Return the (X, Y) coordinate for the center point of the cell that contains the specified text.  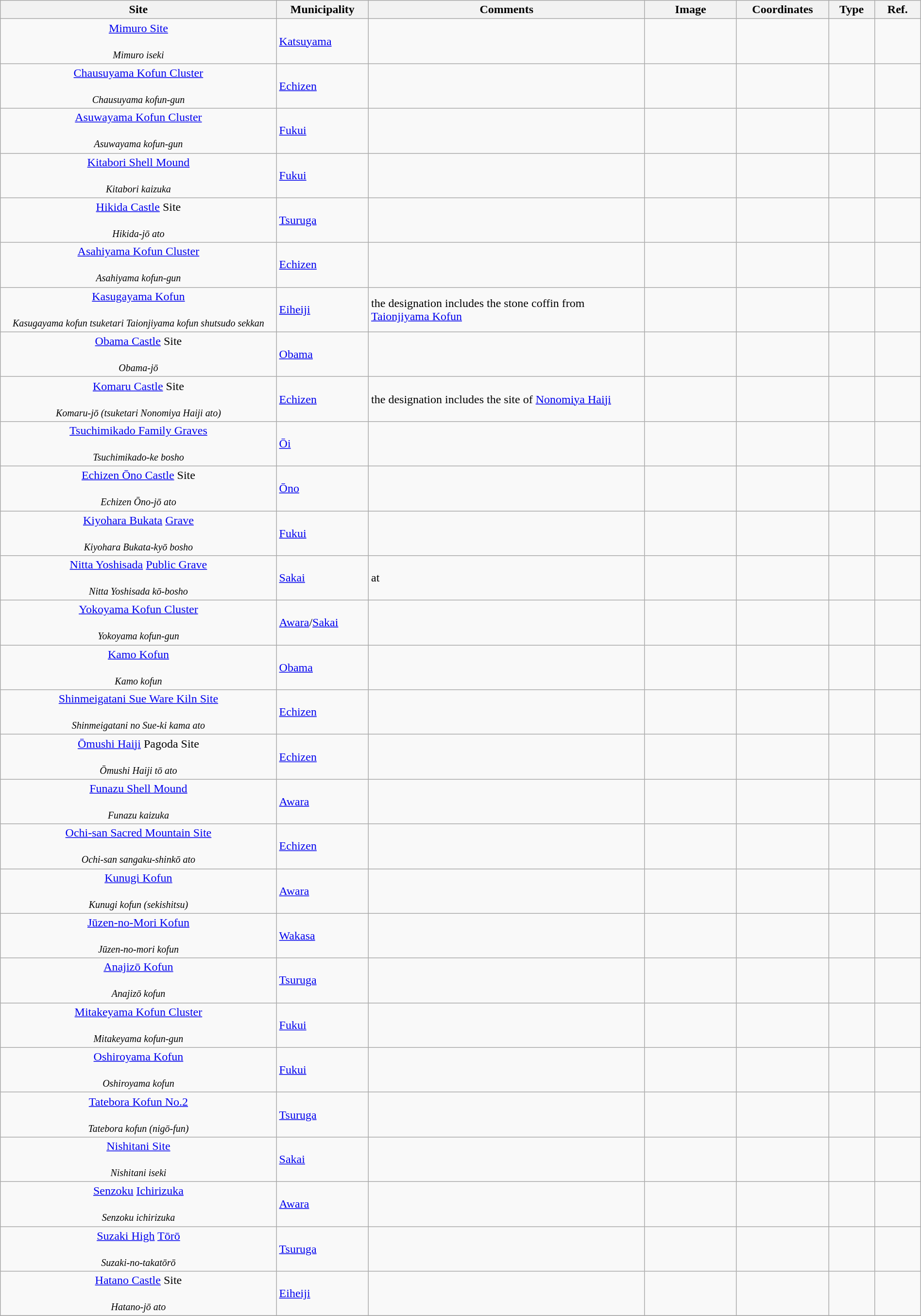
Municipality (323, 10)
Mitakeyama Kofun ClusterMitakeyama kofun-gun (138, 1025)
Site (138, 10)
Ōno (323, 488)
Hatano Castle SiteHatano-jō ato (138, 1294)
Tsuchimikado Family GravesTsuchimikado-ke bosho (138, 444)
Komaru Castle SiteKomaru-jō (tsuketari Nonomiya Haiji ato) (138, 399)
Hikida Castle SiteHikida-jō ato (138, 220)
Image (691, 10)
Awara/Sakai (323, 623)
Senzoku IchirizukaSenzoku ichirizuka (138, 1204)
Anajizō KofunAnajizō kofun (138, 980)
Suzaki High TōrōSuzaki-no-takatōrō (138, 1248)
Ochi-san Sacred Mountain SiteOchi-san sangaku-shinkō ato (138, 846)
Coordinates (782, 10)
at (507, 578)
Kitabori Shell MoundKitabori kaizuka (138, 175)
Chausuyama Kofun ClusterChausuyama kofun-gun (138, 86)
Shinmeigatani Sue Ware Kiln SiteShinmeigatani no Sue-ki kama ato (138, 712)
Funazu Shell MoundFunazu kaizuka (138, 802)
Nitta Yoshisada Public GraveNitta Yoshisada kō-bosho (138, 578)
Comments (507, 10)
Katsuyama (323, 41)
Asahiyama Kofun ClusterAsahiyama kofun-gun (138, 265)
Mimuro SiteMimuro iseki (138, 41)
Kamo KofunKamo kofun (138, 667)
Ōmushi Haiji Pagoda SiteŌmushi Haiji tō ato (138, 757)
Ref. (898, 10)
Oshiroyama KofunOshiroyama kofun (138, 1070)
Ōi (323, 444)
the designation includes the stone coffin from Taionjiyama Kofun (507, 309)
Echizen Ōno Castle SiteEchizen Ōno-jō ato (138, 488)
Kasugayama KofunKasugayama kofun tsuketari Taionjiyama kofun shutsudo sekkan (138, 309)
Wakasa (323, 936)
Nishitani SiteNishitani iseki (138, 1159)
Jūzen-no-Mori KofunJūzen-no-mori kofun (138, 936)
Kiyohara Bukata GraveKiyohara Bukata-kyō bosho (138, 533)
Asuwayama Kofun ClusterAsuwayama kofun-gun (138, 131)
the designation includes the site of Nonomiya Haiji (507, 399)
Kunugi KofunKunugi kofun (sekishitsu) (138, 891)
Tatebora Kofun No.2Tatebora kofun (nigō-fun) (138, 1114)
Type (852, 10)
Yokoyama Kofun ClusterYokoyama kofun-gun (138, 623)
Obama Castle SiteObama-jō (138, 354)
